Output the [x, y] coordinate of the center of the cell containing the given text.  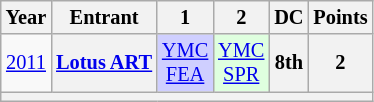
YMCFEA [185, 63]
Lotus ART [104, 63]
YMCSPR [241, 63]
DC [288, 17]
8th [288, 63]
Points [340, 17]
2011 [26, 63]
Entrant [104, 17]
Year [26, 17]
1 [185, 17]
